From the cell containing the given text, extract its center point as (x, y) coordinate. 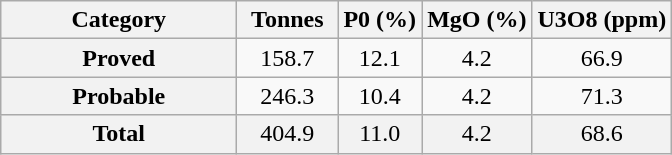
Tonnes (288, 20)
158.7 (288, 58)
Total (119, 134)
Proved (119, 58)
11.0 (380, 134)
10.4 (380, 96)
U3O8 (ppm) (602, 20)
Category (119, 20)
P0 (%) (380, 20)
Probable (119, 96)
12.1 (380, 58)
404.9 (288, 134)
MgO (%) (477, 20)
71.3 (602, 96)
246.3 (288, 96)
66.9 (602, 58)
68.6 (602, 134)
